Scan for the cell matching the given text and deliver its (x, y) coordinate at center. 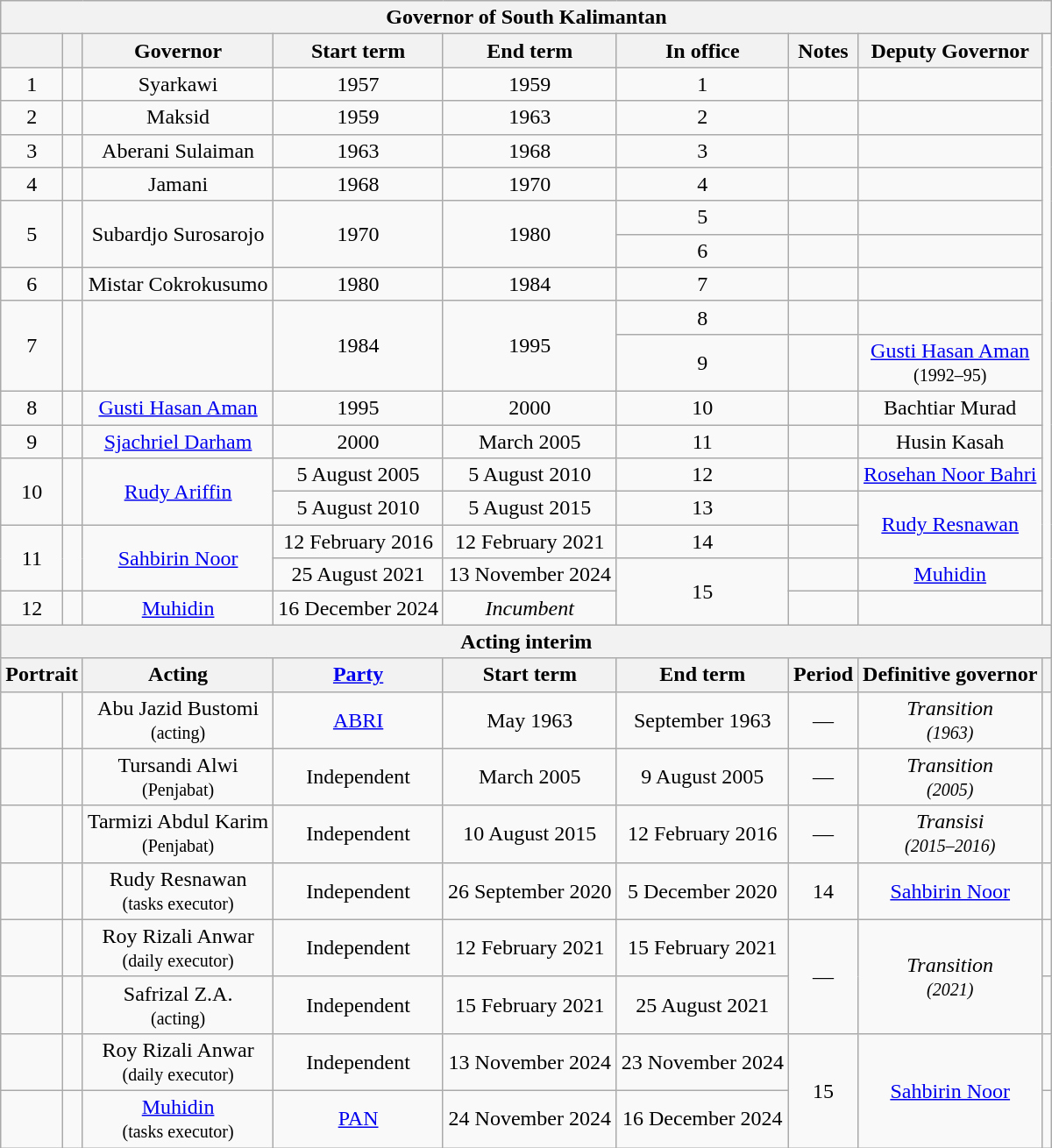
Gusti Hasan Aman(1992–95) (950, 363)
Rudy Ariffin (177, 492)
Aberani Sulaiman (177, 151)
Incumbent (530, 608)
Tursandi Alwi(Penjabat) (177, 776)
Tarmizi Abdul Karim(Penjabat) (177, 834)
Syarkawi (177, 84)
Husin Kasah (950, 441)
Maksid (177, 117)
24 November 2024 (530, 1118)
Deputy Governor (950, 51)
13 (702, 508)
Muhidin(tasks executor) (177, 1118)
May 1963 (530, 720)
Transition(1963) (950, 720)
5 August 2005 (359, 475)
Sjachriel Darham (177, 441)
Rudy Resnawan(tasks executor) (177, 890)
Governor (177, 51)
Notes (822, 51)
9 August 2005 (702, 776)
Acting interim (526, 641)
In office (702, 51)
Gusti Hasan Aman (177, 407)
Party (359, 675)
Portrait (42, 675)
Safrizal Z.A.(acting) (177, 1004)
PAN (359, 1118)
Bachtiar Murad (950, 407)
Acting (177, 675)
Transisi(2015–2016) (950, 834)
Rudy Resnawan (950, 525)
10 August 2015 (530, 834)
26 September 2020 (530, 890)
5 December 2020 (702, 890)
1957 (359, 84)
Transition(2005) (950, 776)
Mistar Cokrokusumo (177, 284)
Subardjo Surosarojo (177, 234)
5 August 2015 (530, 508)
September 1963 (702, 720)
Definitive governor (950, 675)
Jamani (177, 184)
Transition(2021) (950, 976)
Rosehan Noor Bahri (950, 475)
23 November 2024 (702, 1062)
Period (822, 675)
Abu Jazid Bustomi(acting) (177, 720)
ABRI (359, 720)
Governor of South Kalimantan (526, 18)
